Locate the cell with the specified text and output its (x, y) center coordinate. 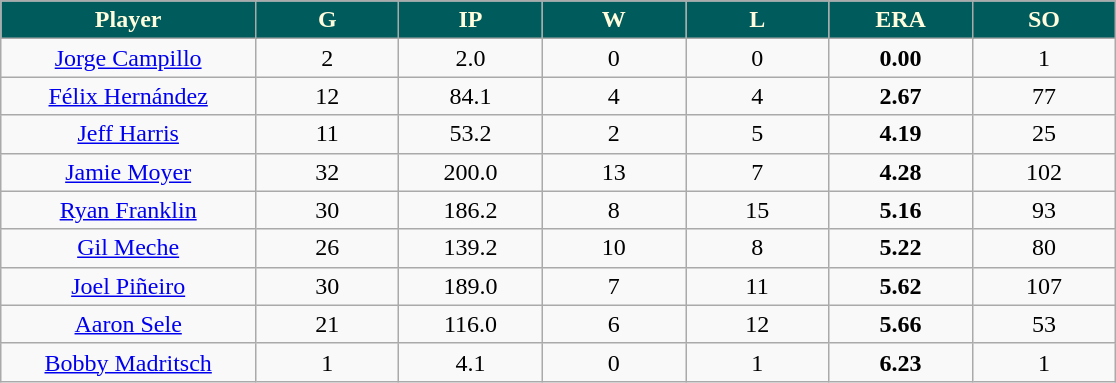
W (614, 20)
6.23 (900, 362)
21 (328, 324)
Bobby Madritsch (128, 362)
Ryan Franklin (128, 210)
4.1 (470, 362)
6 (614, 324)
13 (614, 172)
15 (758, 210)
5.16 (900, 210)
32 (328, 172)
139.2 (470, 248)
2.67 (900, 96)
84.1 (470, 96)
SO (1044, 20)
189.0 (470, 286)
Aaron Sele (128, 324)
80 (1044, 248)
Jorge Campillo (128, 58)
4.28 (900, 172)
93 (1044, 210)
5.66 (900, 324)
Player (128, 20)
102 (1044, 172)
Félix Hernández (128, 96)
10 (614, 248)
5.62 (900, 286)
200.0 (470, 172)
0.00 (900, 58)
53.2 (470, 134)
116.0 (470, 324)
Jeff Harris (128, 134)
5.22 (900, 248)
IP (470, 20)
Gil Meche (128, 248)
26 (328, 248)
4.19 (900, 134)
77 (1044, 96)
2.0 (470, 58)
186.2 (470, 210)
25 (1044, 134)
G (328, 20)
ERA (900, 20)
Joel Piñeiro (128, 286)
L (758, 20)
Jamie Moyer (128, 172)
107 (1044, 286)
5 (758, 134)
53 (1044, 324)
